Locate the cell with the specified text and output its (x, y) center coordinate. 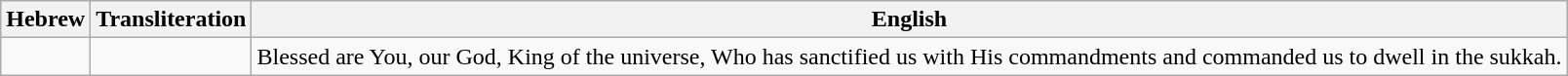
English (909, 19)
Transliteration (172, 19)
Blessed are You, our God, King of the universe, Who has sanctified us with His commandments and commanded us to dwell in the sukkah. (909, 57)
Hebrew (46, 19)
